From the cell containing the given text, extract its center point as [X, Y] coordinate. 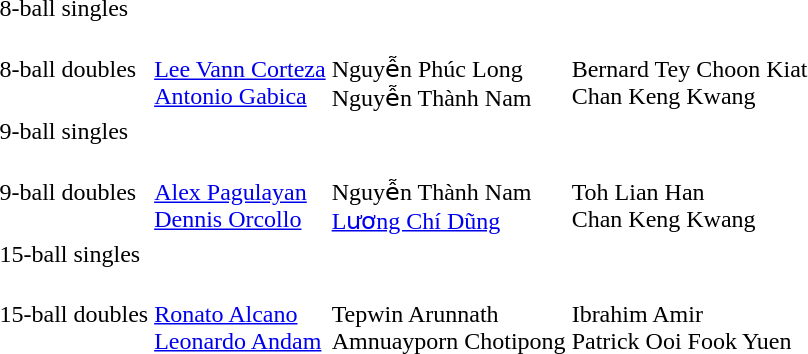
Alex Pagulayan Dennis Orcollo [240, 192]
Lee Vann Corteza Antonio Gabica [240, 70]
Nguyễn Phúc Long Nguyễn Thành Nam [448, 70]
Nguyễn Thành Nam Lương Chí Dũng [448, 192]
